Identify which cell holds the provided text, then report its [x, y] central coordinate. 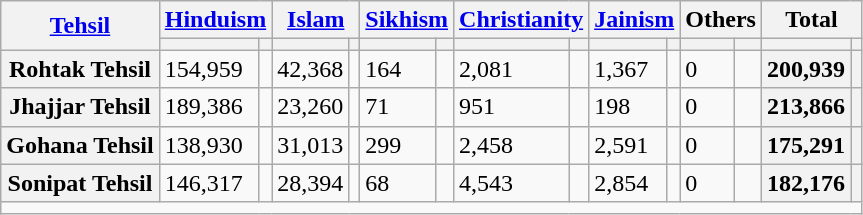
Hinduism [215, 20]
299 [398, 145]
4,543 [512, 183]
189,386 [209, 107]
2,854 [628, 183]
213,866 [806, 107]
164 [398, 69]
2,591 [628, 145]
68 [398, 183]
Christianity [522, 20]
Jhajjar Tehsil [80, 107]
Others [721, 20]
42,368 [310, 69]
Islam [316, 20]
Sonipat Tehsil [80, 183]
28,394 [310, 183]
71 [398, 107]
23,260 [310, 107]
Sikhism [407, 20]
146,317 [209, 183]
31,013 [310, 145]
1,367 [628, 69]
154,959 [209, 69]
Jainism [634, 20]
175,291 [806, 145]
Rohtak Tehsil [80, 69]
Gohana Tehsil [80, 145]
200,939 [806, 69]
138,930 [209, 145]
2,081 [512, 69]
951 [512, 107]
2,458 [512, 145]
182,176 [806, 183]
198 [628, 107]
Total [811, 20]
Tehsil [80, 26]
